For the text-containing cell, return its midpoint in (X, Y) coordinate format. 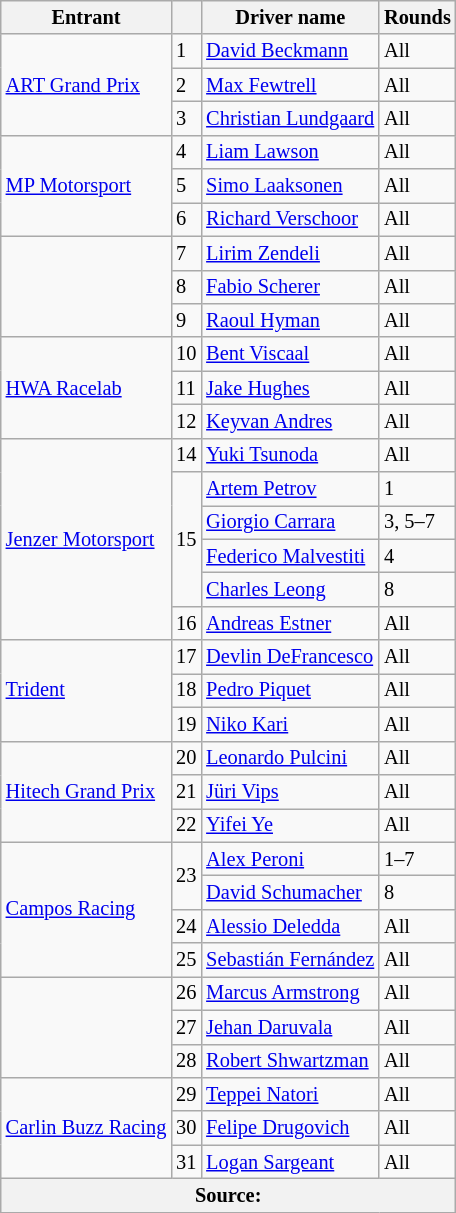
Christian Lundgaard (290, 118)
10 (186, 354)
MP Motorsport (86, 186)
Bent Viscaal (290, 354)
Jüri Vips (290, 791)
27 (186, 1027)
12 (186, 421)
Fabio Scherer (290, 287)
6 (186, 219)
Source: (228, 1195)
Trident (86, 690)
Sebastián Fernández (290, 960)
23 (186, 876)
29 (186, 1094)
Hitech Grand Prix (86, 792)
9 (186, 320)
11 (186, 388)
Charles Leong (290, 589)
Raoul Hyman (290, 320)
Artem Petrov (290, 489)
Andreas Estner (290, 623)
Niko Kari (290, 724)
26 (186, 993)
HWA Racelab (86, 388)
19 (186, 724)
28 (186, 1061)
1–7 (418, 859)
22 (186, 825)
Simo Laaksonen (290, 186)
Yifei Ye (290, 825)
Marcus Armstrong (290, 993)
7 (186, 253)
18 (186, 690)
31 (186, 1162)
Lirim Zendeli (290, 253)
Entrant (86, 17)
Logan Sargeant (290, 1162)
Driver name (290, 17)
Carlin Buzz Racing (86, 1128)
30 (186, 1128)
21 (186, 791)
3, 5–7 (418, 522)
David Schumacher (290, 892)
20 (186, 758)
Rounds (418, 17)
Teppei Natori (290, 1094)
17 (186, 657)
14 (186, 455)
2 (186, 85)
3 (186, 118)
Robert Shwartzman (290, 1061)
Yuki Tsunoda (290, 455)
Leonardo Pulcini (290, 758)
Devlin DeFrancesco (290, 657)
David Beckmann (290, 51)
ART Grand Prix (86, 84)
Alessio Deledda (290, 926)
Pedro Piquet (290, 690)
Jehan Daruvala (290, 1027)
Jake Hughes (290, 388)
Campos Racing (86, 910)
Federico Malvestiti (290, 556)
Keyvan Andres (290, 421)
Liam Lawson (290, 152)
Giorgio Carrara (290, 522)
25 (186, 960)
Max Fewtrell (290, 85)
Felipe Drugovich (290, 1128)
Richard Verschoor (290, 219)
Jenzer Motorsport (86, 539)
24 (186, 926)
5 (186, 186)
15 (186, 540)
16 (186, 623)
Alex Peroni (290, 859)
